Determine the [X, Y] coordinate at the center of the cell enclosing the given text.  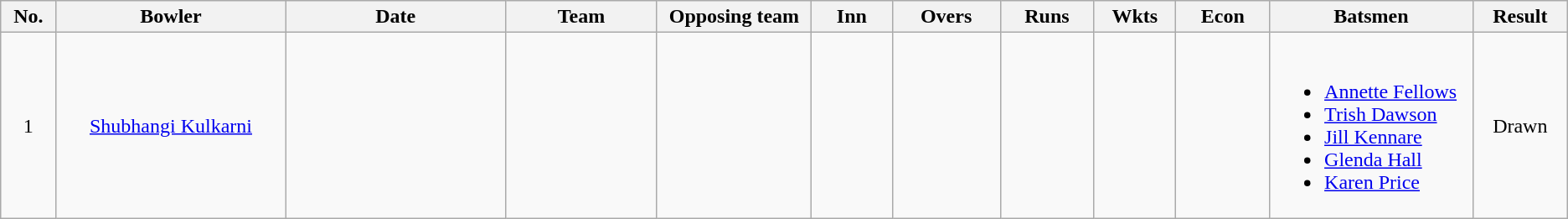
Annette FellowsTrish DawsonJill KennareGlenda HallKaren Price [1372, 126]
Team [581, 17]
Drawn [1519, 126]
Opposing team [734, 17]
Inn [853, 17]
Bowler [171, 17]
No. [28, 17]
Econ [1223, 17]
Wkts [1135, 17]
Result [1519, 17]
Date [395, 17]
Overs [946, 17]
1 [28, 126]
Shubhangi Kulkarni [171, 126]
Runs [1047, 17]
Batsmen [1372, 17]
